Search for the cell housing the specified text and yield its [x, y] center coordinate. 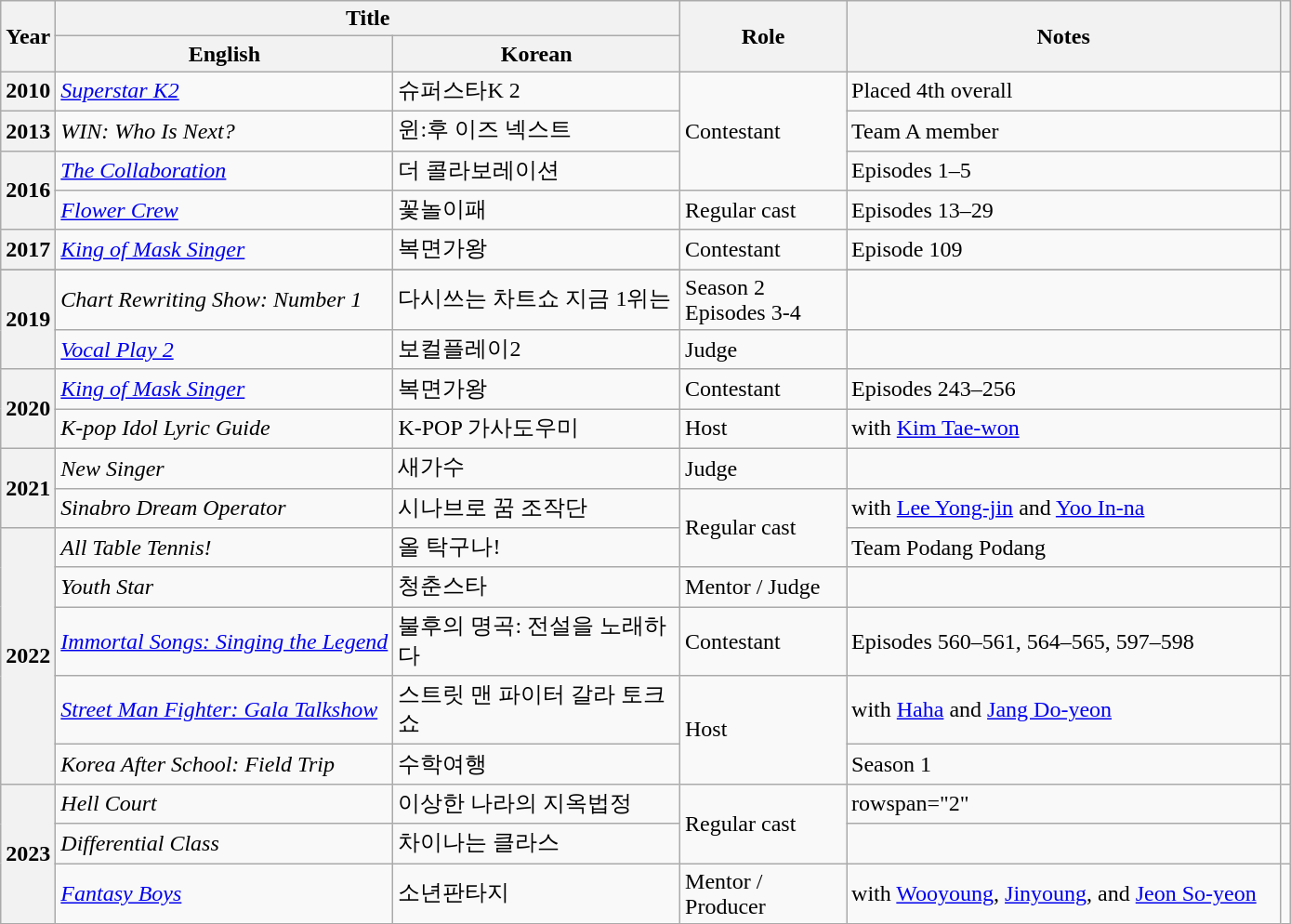
2010 [28, 91]
Differential Class [225, 844]
꽃놀이패 [537, 210]
Episodes 13–29 [1063, 210]
슈퍼스타K 2 [537, 91]
보컬플레이2 [537, 350]
이상한 나라의 지옥법정 [537, 803]
Chart Rewriting Show: Number 1 [225, 299]
수학여행 [537, 764]
스트릿 맨 파이터 갈라 토크쇼 [537, 710]
2016 [28, 190]
Title [368, 19]
WIN: Who Is Next? [225, 130]
K-pop Idol Lyric Guide [225, 429]
2022 [28, 656]
2021 [28, 487]
with Wooyoung, Jinyoung, and Jeon So-yeon [1063, 892]
Episodes 1–5 [1063, 171]
Season 1 [1063, 764]
소년판타지 [537, 892]
with Kim Tae-won [1063, 429]
Korean [537, 54]
Year [28, 36]
with Haha and Jang Do-yeon [1063, 710]
Street Man Fighter: Gala Talkshow [225, 710]
Fantasy Boys [225, 892]
불후의 명곡: 전설을 노래하다 [537, 641]
Mentor / Producer [764, 892]
New Singer [225, 469]
Hell Court [225, 803]
차이나는 클라스 [537, 844]
All Table Tennis! [225, 548]
The Collaboration [225, 171]
Youth Star [225, 587]
Season 2 Episodes 3-4 [764, 299]
Sinabro Dream Operator [225, 508]
rowspan="2" [1063, 803]
K-POP 가사도우미 [537, 429]
Vocal Play 2 [225, 350]
올 탁구나! [537, 548]
2013 [28, 130]
2019 [28, 320]
더 콜라보레이션 [537, 171]
2023 [28, 853]
with Lee Yong-jin and Yoo In-na [1063, 508]
Placed 4th overall [1063, 91]
새가수 [537, 469]
시나브로 꿈 조작단 [537, 508]
English [225, 54]
Superstar K2 [225, 91]
Mentor / Judge [764, 587]
윈:후 이즈 넥스트 [537, 130]
Episodes 560–561, 564–565, 597–598 [1063, 641]
Immortal Songs: Singing the Legend [225, 641]
2020 [28, 409]
Notes [1063, 36]
Team A member [1063, 130]
2017 [28, 249]
Flower Crew [225, 210]
Episode 109 [1063, 249]
Episodes 243–256 [1063, 389]
Team Podang Podang [1063, 548]
Korea After School: Field Trip [225, 764]
청춘스타 [537, 587]
Role [764, 36]
다시쓰는 차트쇼 지금 1위는 [537, 299]
